Scan for the cell matching the given text and deliver its [X, Y] coordinate at center. 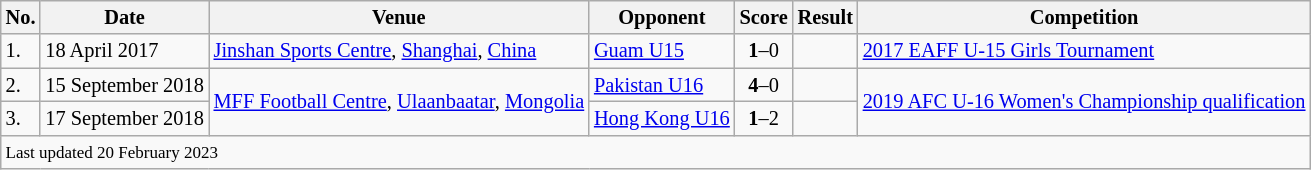
3. [21, 118]
Result [826, 17]
Pakistan U16 [662, 85]
1–2 [764, 118]
15 September 2018 [124, 85]
2. [21, 85]
2019 AFC U-16 Women's Championship qualification [1084, 102]
18 April 2017 [124, 51]
2017 EAFF U-15 Girls Tournament [1084, 51]
Venue [399, 17]
Jinshan Sports Centre, Shanghai, China [399, 51]
Hong Kong U16 [662, 118]
Date [124, 17]
Score [764, 17]
17 September 2018 [124, 118]
1–0 [764, 51]
MFF Football Centre, Ulaanbaatar, Mongolia [399, 102]
Last updated 20 February 2023 [656, 152]
1. [21, 51]
Opponent [662, 17]
Guam U15 [662, 51]
Competition [1084, 17]
4–0 [764, 85]
No. [21, 17]
